Capture the cell that displays the provided text and extract its [X, Y] central coordinate. 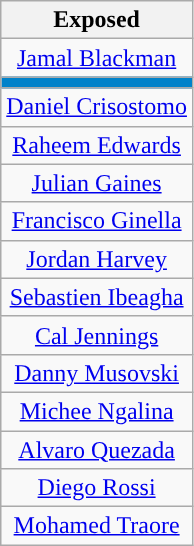
Francisco Ginella [97, 221]
Daniel Crisostomo [97, 107]
Mohamed Traore [97, 526]
Danny Musovski [97, 373]
Exposed [97, 20]
Raheem Edwards [97, 145]
Diego Rossi [97, 488]
Alvaro Quezada [97, 449]
Julian Gaines [97, 183]
Jamal Blackman [97, 58]
Jordan Harvey [97, 259]
Sebastien Ibeagha [97, 297]
Michee Ngalina [97, 411]
Cal Jennings [97, 335]
